From the cell containing the given text, extract its center point as (x, y) coordinate. 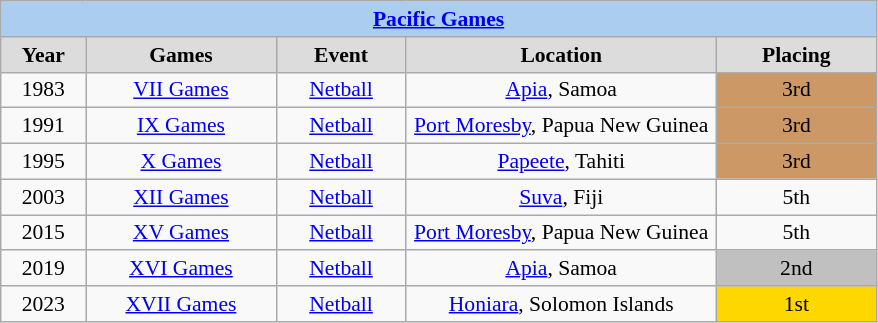
XII Games (181, 197)
Suva, Fiji (561, 197)
XVI Games (181, 269)
IX Games (181, 126)
Location (561, 55)
Papeete, Tahiti (561, 162)
2nd (796, 269)
VII Games (181, 90)
Games (181, 55)
Placing (796, 55)
Event (341, 55)
1995 (44, 162)
1983 (44, 90)
2003 (44, 197)
1st (796, 304)
2023 (44, 304)
1991 (44, 126)
2015 (44, 233)
Honiara, Solomon Islands (561, 304)
XVII Games (181, 304)
2019 (44, 269)
Pacific Games (439, 19)
X Games (181, 162)
Year (44, 55)
XV Games (181, 233)
